Pinpoint the cell where the given text exists, returning its (x, y) midpoint coordinate. 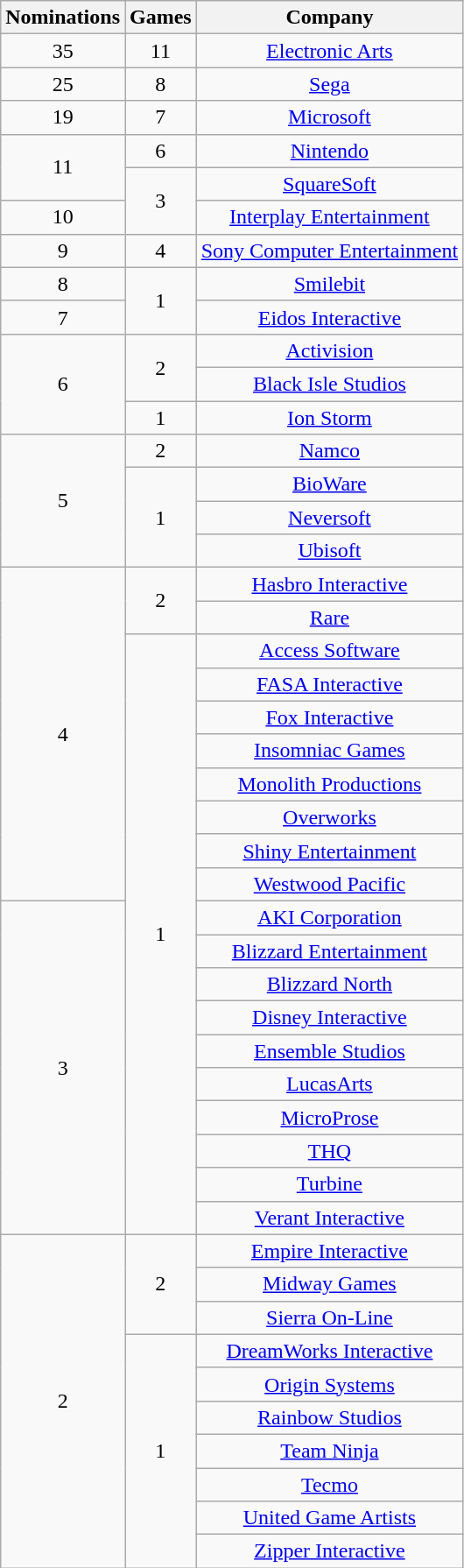
Zipper Interactive (329, 1551)
Sierra On-Line (329, 1317)
19 (63, 117)
Activision (329, 350)
Westwood Pacific (329, 884)
10 (63, 217)
DreamWorks Interactive (329, 1351)
Empire Interactive (329, 1251)
5 (63, 501)
MicroProse (329, 1118)
Rare (329, 618)
Monolith Productions (329, 784)
9 (63, 251)
Nintendo (329, 151)
Access Software (329, 651)
THQ (329, 1151)
Disney Interactive (329, 1018)
Namco (329, 451)
Insomniac Games (329, 751)
Electronic Arts (329, 51)
United Game Artists (329, 1518)
AKI Corporation (329, 917)
Nominations (63, 18)
Sony Computer Entertainment (329, 251)
Blizzard North (329, 985)
Rainbow Studios (329, 1417)
Neversoft (329, 518)
Turbine (329, 1184)
Midway Games (329, 1284)
Hasbro Interactive (329, 584)
BioWare (329, 484)
Eidos Interactive (329, 317)
Team Ninja (329, 1451)
Tecmo (329, 1485)
Ensemble Studios (329, 1051)
Origin Systems (329, 1384)
Shiny Entertainment (329, 851)
Ion Storm (329, 418)
Smilebit (329, 284)
Games (160, 18)
Overworks (329, 817)
Verant Interactive (329, 1218)
Sega (329, 84)
FASA Interactive (329, 684)
LucasArts (329, 1084)
Interplay Entertainment (329, 217)
35 (63, 51)
25 (63, 84)
SquareSoft (329, 184)
Black Isle Studios (329, 384)
Company (329, 18)
Ubisoft (329, 551)
Blizzard Entertainment (329, 950)
Microsoft (329, 117)
Fox Interactive (329, 717)
